Pinpoint the cell where the given text exists, returning its (x, y) midpoint coordinate. 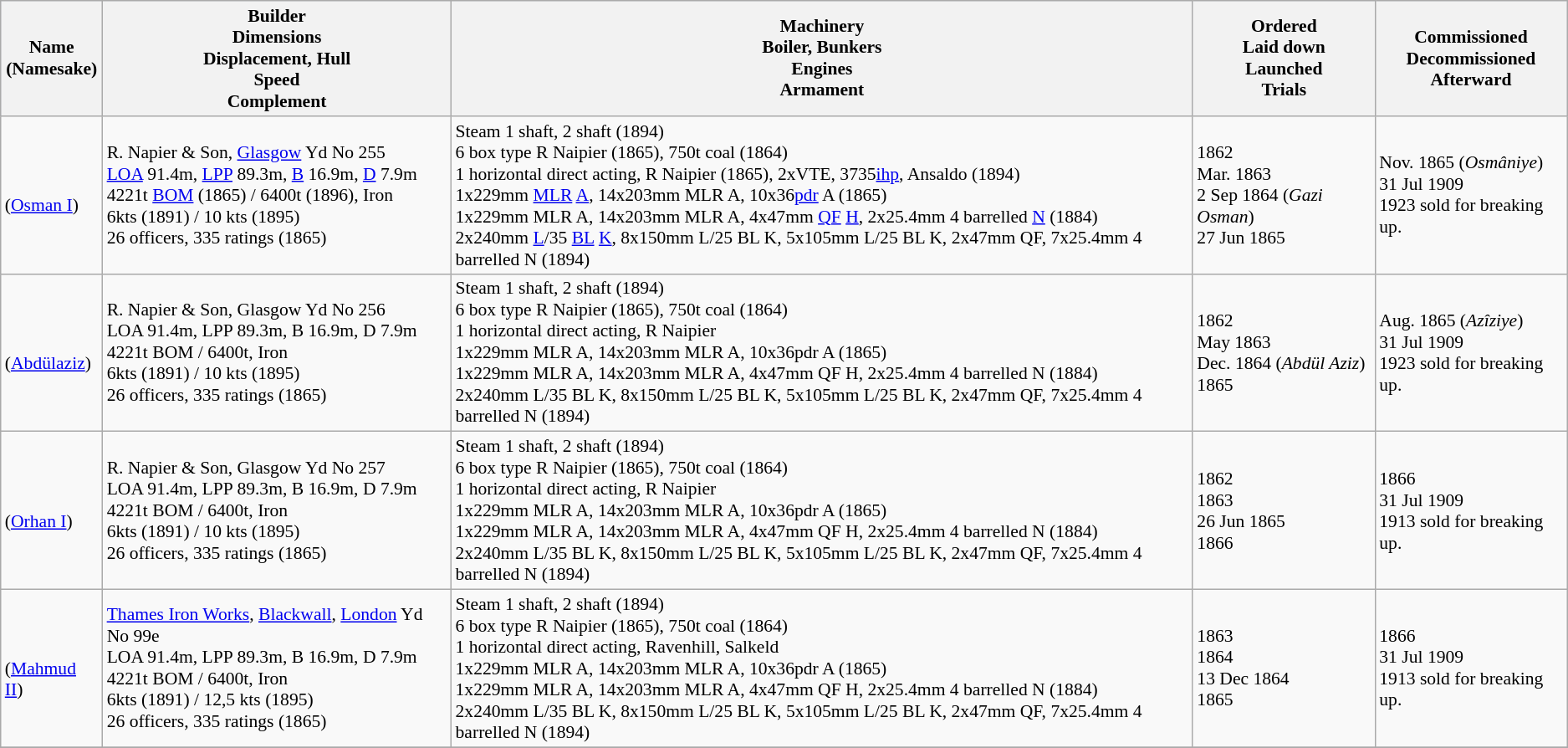
BuilderDimensionsDisplacement, HullSpeedComplement (278, 59)
CommissionedDecommissionedAfterward (1470, 59)
Nov. 1865 (Osmâniye)31 Jul 19091923 sold for breaking up. (1470, 196)
MachineryBoiler, BunkersEnginesArmament (823, 59)
OrderedLaid downLaunchedTrials (1284, 59)
(Orhan I) (52, 510)
1862186326 Jun 18651866 (1284, 510)
Aug. 1865 (Azîziye)31 Jul 19091923 sold for breaking up. (1470, 353)
(Osman I) (52, 196)
1862Mar. 18632 Sep 1864 (Gazi Osman)27 Jun 1865 (1284, 196)
(Mahmud II) (52, 669)
Name(Namesake) (52, 59)
1863186413 Dec 18641865 (1284, 669)
1862May 1863Dec. 1864 (Abdül Aziz)1865 (1284, 353)
(Abdülaziz) (52, 353)
